Determine the [X, Y] coordinate at the center of the cell enclosing the given text.  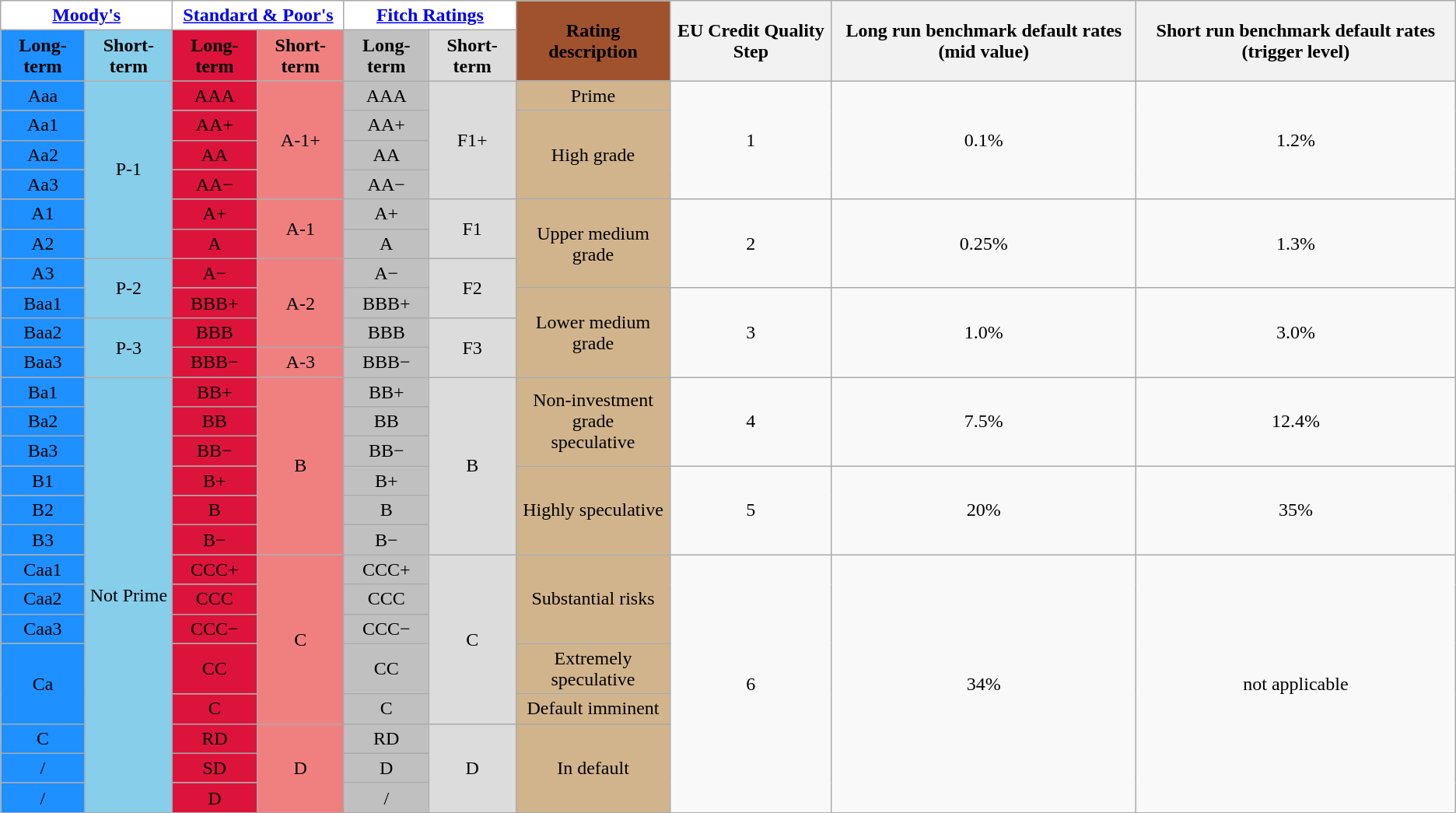
Aa3 [43, 184]
Aa1 [43, 125]
A-1+ [300, 140]
Ba1 [43, 391]
Ba3 [43, 451]
34% [983, 684]
1.0% [983, 332]
0.1% [983, 140]
A3 [43, 273]
Caa2 [43, 599]
3.0% [1296, 332]
0.25% [983, 244]
A2 [43, 244]
35% [1296, 510]
P-3 [128, 347]
5 [751, 510]
Lower medium grade [593, 332]
F1 [472, 229]
F1+ [472, 140]
Default imminent [593, 709]
Baa3 [43, 362]
Highly speculative [593, 510]
Ca [43, 683]
F2 [472, 288]
High grade [593, 155]
not applicable [1296, 684]
A-2 [300, 303]
A1 [43, 214]
Caa3 [43, 629]
20% [983, 510]
Aaa [43, 96]
12.4% [1296, 421]
Upper medium grade [593, 244]
Not Prime [128, 594]
7.5% [983, 421]
3 [751, 332]
B2 [43, 510]
Standard & Poor's [258, 16]
F3 [472, 347]
Fitch Ratings [429, 16]
In default [593, 768]
Extremely speculative [593, 669]
Caa1 [43, 569]
Rating description [593, 40]
Aa2 [43, 155]
Prime [593, 96]
Moody's [87, 16]
A-1 [300, 229]
Long run benchmark default rates (mid value) [983, 40]
1.3% [1296, 244]
Baa1 [43, 303]
6 [751, 684]
Ba2 [43, 422]
B1 [43, 481]
4 [751, 421]
P-2 [128, 288]
EU Credit Quality Step [751, 40]
Baa2 [43, 332]
P-1 [128, 170]
Substantial risks [593, 599]
Non-investment gradespeculative [593, 421]
B3 [43, 540]
1 [751, 140]
2 [751, 244]
Short run benchmark default rates (trigger level) [1296, 40]
SD [215, 768]
1.2% [1296, 140]
A-3 [300, 362]
